Pinpoint the cell where the given text exists, returning its [x, y] midpoint coordinate. 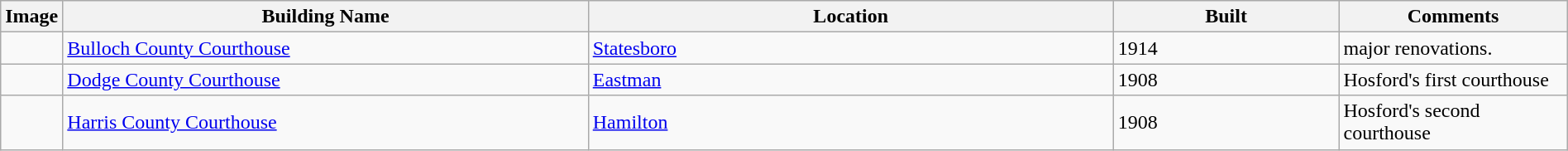
Location [850, 17]
Comments [1453, 17]
Hamilton [850, 123]
Eastman [850, 80]
Hosford's second courthouse [1453, 123]
Bulloch County Courthouse [326, 48]
Dodge County Courthouse [326, 80]
Statesboro [850, 48]
Hosford's first courthouse [1453, 80]
1914 [1226, 48]
Harris County Courthouse [326, 123]
Building Name [326, 17]
major renovations. [1453, 48]
Image [31, 17]
Built [1226, 17]
